Extract the [x, y] coordinate from the center of the cell holding the provided text.  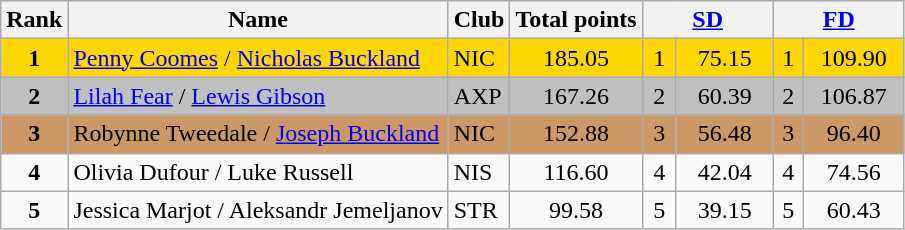
109.90 [854, 58]
99.58 [576, 210]
Olivia Dufour / Luke Russell [258, 172]
74.56 [854, 172]
STR [479, 210]
FD [838, 20]
Penny Coomes / Nicholas Buckland [258, 58]
106.87 [854, 96]
60.43 [854, 210]
152.88 [576, 134]
AXP [479, 96]
96.40 [854, 134]
39.15 [724, 210]
75.15 [724, 58]
SD [708, 20]
Club [479, 20]
Lilah Fear / Lewis Gibson [258, 96]
Rank [34, 20]
Robynne Tweedale / Joseph Buckland [258, 134]
60.39 [724, 96]
185.05 [576, 58]
Name [258, 20]
42.04 [724, 172]
167.26 [576, 96]
Jessica Marjot / Aleksandr Jemeljanov [258, 210]
Total points [576, 20]
116.60 [576, 172]
NIS [479, 172]
56.48 [724, 134]
